Return (X, Y) of the center of cell containing provided text 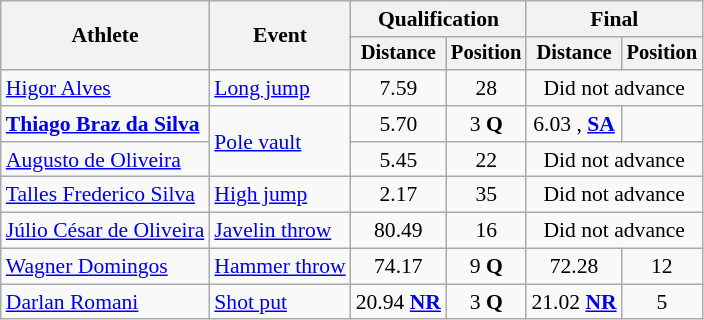
28 (486, 88)
Long jump (280, 88)
21.02 NR (574, 302)
Talles Frederico Silva (106, 195)
7.59 (398, 88)
9 Q (486, 267)
22 (486, 160)
High jump (280, 195)
Wagner Domingos (106, 267)
80.49 (398, 231)
Thiago Braz da Silva (106, 124)
Darlan Romani (106, 302)
Higor Alves (106, 88)
Pole vault (280, 142)
Javelin throw (280, 231)
72.28 (574, 267)
6.03 , SA (574, 124)
Event (280, 36)
Athlete (106, 36)
5.70 (398, 124)
12 (662, 267)
5 (662, 302)
5.45 (398, 160)
74.17 (398, 267)
Augusto de Oliveira (106, 160)
Shot put (280, 302)
Hammer throw (280, 267)
16 (486, 231)
Júlio César de Oliveira (106, 231)
20.94 NR (398, 302)
Qualification (439, 19)
Final (614, 19)
2.17 (398, 195)
35 (486, 195)
